Locate the cell with the specified text and output its [x, y] center coordinate. 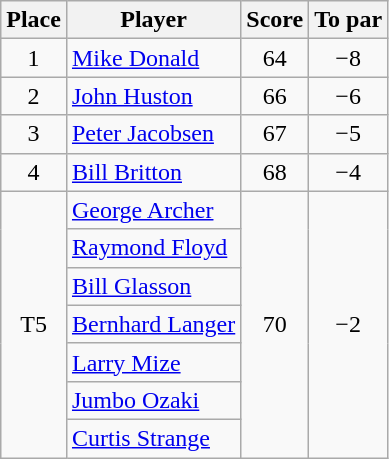
70 [275, 324]
2 [34, 96]
Larry Mize [153, 362]
Player [153, 20]
Bernhard Langer [153, 324]
T5 [34, 324]
George Archer [153, 210]
Mike Donald [153, 58]
Bill Britton [153, 172]
68 [275, 172]
Jumbo Ozaki [153, 400]
Peter Jacobsen [153, 134]
Score [275, 20]
Place [34, 20]
To par [348, 20]
Curtis Strange [153, 438]
−6 [348, 96]
−4 [348, 172]
67 [275, 134]
Bill Glasson [153, 286]
3 [34, 134]
−8 [348, 58]
64 [275, 58]
66 [275, 96]
4 [34, 172]
−5 [348, 134]
Raymond Floyd [153, 248]
1 [34, 58]
John Huston [153, 96]
−2 [348, 324]
